Output the (x, y) coordinate of the center of the cell containing the given text.  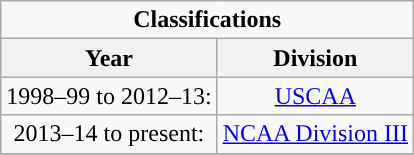
Year (109, 58)
2013–14 to present: (109, 134)
USCAA (315, 96)
1998–99 to 2012–13: (109, 96)
Division (315, 58)
Classifications (208, 20)
NCAA Division III (315, 134)
